Capture the cell that displays the provided text and extract its [x, y] central coordinate. 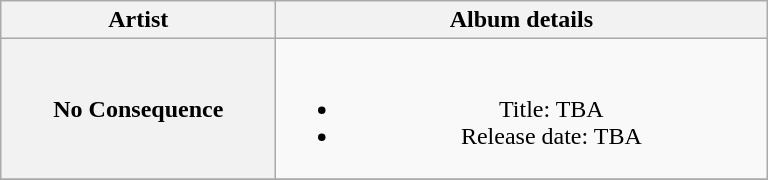
Artist [138, 20]
Title: TBARelease date: TBA [522, 109]
No Consequence [138, 109]
Album details [522, 20]
